Return the [X, Y] coordinate for the center point of the cell that contains the specified text.  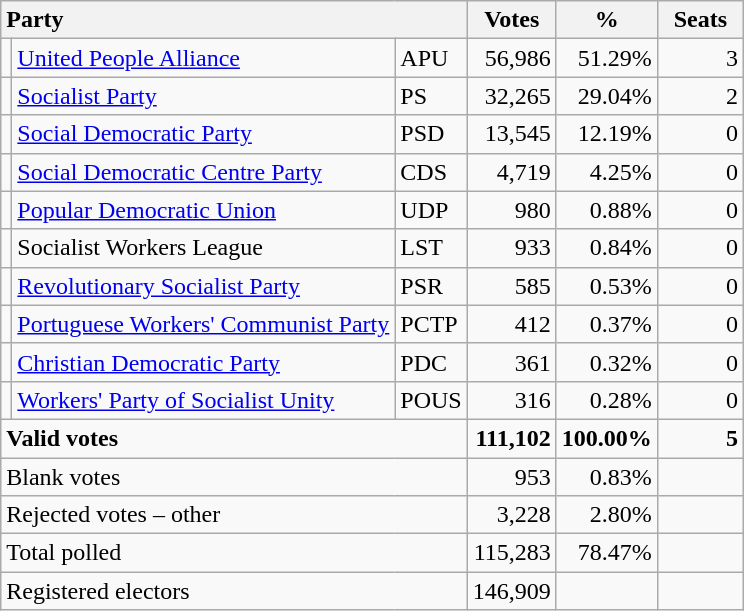
Social Democratic Party [204, 134]
3 [700, 58]
APU [431, 58]
Workers' Party of Socialist Unity [204, 400]
Party [234, 20]
UDP [431, 210]
29.04% [606, 96]
Votes [512, 20]
PCTP [431, 324]
2 [700, 96]
4,719 [512, 172]
United People Alliance [204, 58]
Rejected votes – other [234, 515]
3,228 [512, 515]
0.84% [606, 248]
13,545 [512, 134]
PS [431, 96]
361 [512, 362]
0.53% [606, 286]
56,986 [512, 58]
Total polled [234, 553]
POUS [431, 400]
5 [700, 438]
Socialist Party [204, 96]
Christian Democratic Party [204, 362]
LST [431, 248]
% [606, 20]
933 [512, 248]
Seats [700, 20]
Portuguese Workers' Communist Party [204, 324]
2.80% [606, 515]
0.88% [606, 210]
PSD [431, 134]
Socialist Workers League [204, 248]
111,102 [512, 438]
Social Democratic Centre Party [204, 172]
585 [512, 286]
980 [512, 210]
412 [512, 324]
78.47% [606, 553]
0.83% [606, 477]
Registered electors [234, 591]
CDS [431, 172]
Popular Democratic Union [204, 210]
0.32% [606, 362]
PSR [431, 286]
51.29% [606, 58]
100.00% [606, 438]
Valid votes [234, 438]
115,283 [512, 553]
316 [512, 400]
0.28% [606, 400]
Blank votes [234, 477]
953 [512, 477]
Revolutionary Socialist Party [204, 286]
146,909 [512, 591]
12.19% [606, 134]
0.37% [606, 324]
32,265 [512, 96]
4.25% [606, 172]
PDC [431, 362]
